Pinpoint the cell where the given text exists, returning its [X, Y] midpoint coordinate. 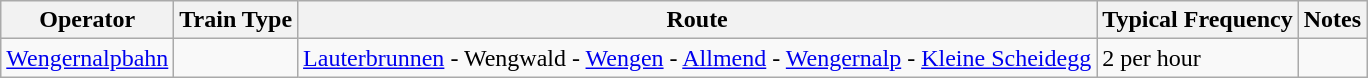
Lauterbrunnen - Wengwald - Wengen - Allmend - Wengernalp - Kleine Scheidegg [698, 58]
2 per hour [1198, 58]
Operator [88, 20]
Typical Frequency [1198, 20]
Wengernalpbahn [88, 58]
Train Type [236, 20]
Notes [1332, 20]
Route [698, 20]
